Pinpoint the cell where the given text exists, returning its (X, Y) midpoint coordinate. 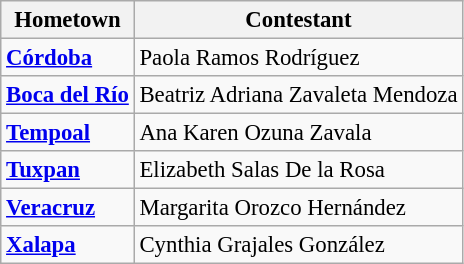
Xalapa (68, 245)
Cynthia Grajales González (298, 245)
Elizabeth Salas De la Rosa (298, 170)
Ana Karen Ozuna Zavala (298, 133)
Boca del Río (68, 95)
Margarita Orozco Hernández (298, 208)
Contestant (298, 20)
Tuxpan (68, 170)
Hometown (68, 20)
Paola Ramos Rodríguez (298, 58)
Veracruz (68, 208)
Córdoba (68, 58)
Beatriz Adriana Zavaleta Mendoza (298, 95)
Tempoal (68, 133)
